Pinpoint the cell where the given text exists, returning its (X, Y) midpoint coordinate. 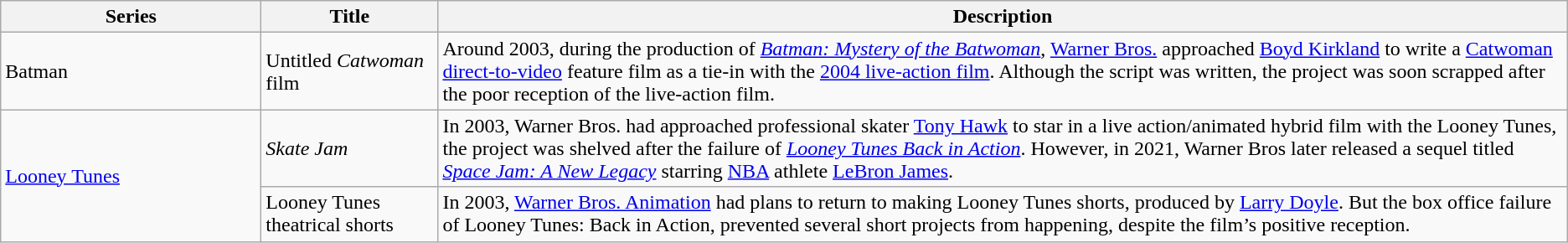
Skate Jam (350, 148)
Title (350, 17)
Looney Tunes (131, 176)
Series (131, 17)
Looney Tunes theatrical shorts (350, 215)
Batman (131, 71)
Description (1003, 17)
Untitled Catwoman film (350, 71)
